For the text-containing cell, return its midpoint in [x, y] coordinate format. 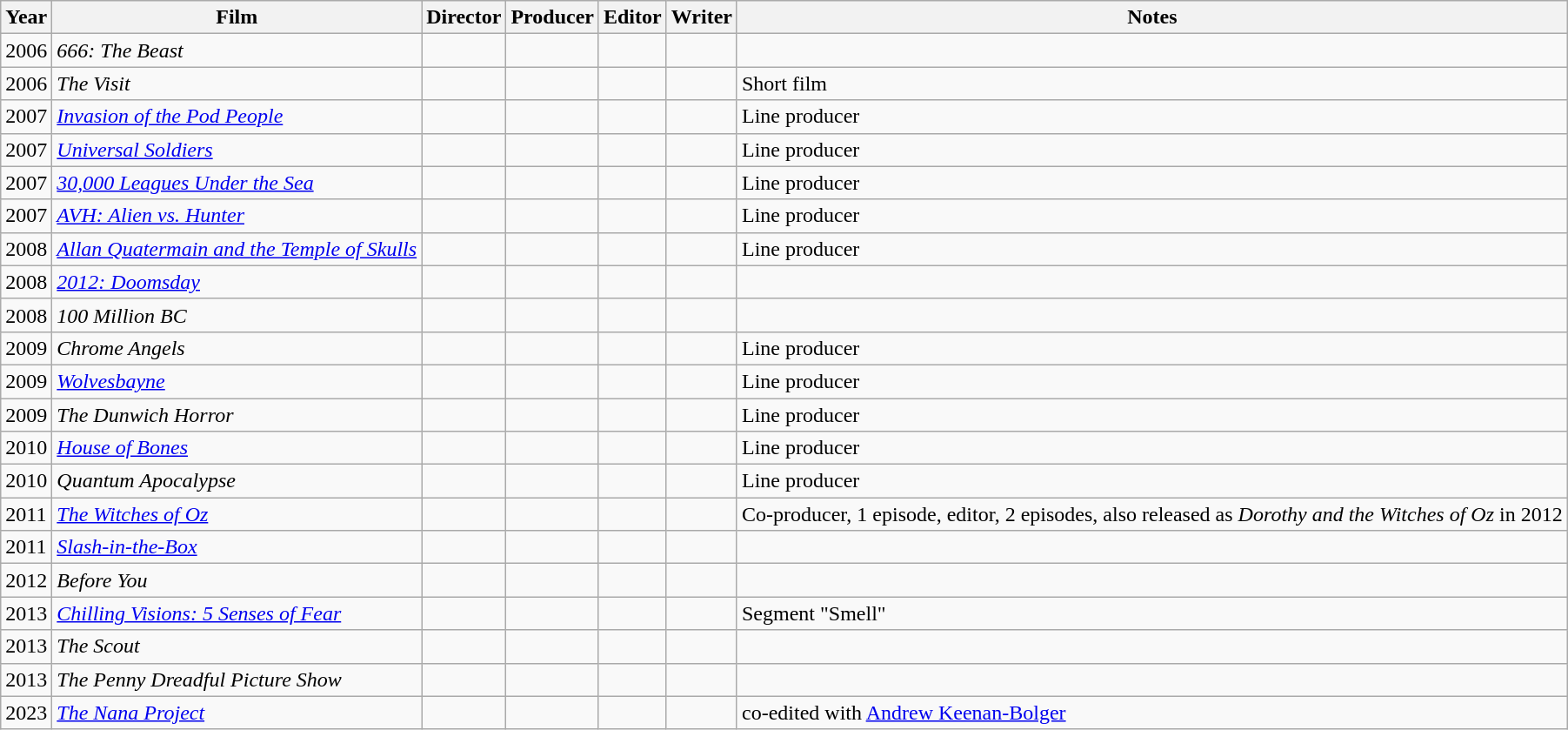
Producer [553, 17]
666: The Beast [237, 50]
Before You [237, 580]
Director [464, 17]
2012 [26, 580]
2023 [26, 713]
Universal Soldiers [237, 150]
The Witches of Oz [237, 514]
Year [26, 17]
Slash-in-the-Box [237, 547]
The Dunwich Horror [237, 415]
Co-producer, 1 episode, editor, 2 episodes, also released as Dorothy and the Witches of Oz in 2012 [1151, 514]
100 Million BC [237, 315]
AVH: Alien vs. Hunter [237, 216]
Wolvesbayne [237, 381]
Short film [1151, 84]
The Scout [237, 646]
30,000 Leagues Under the Sea [237, 183]
The Nana Project [237, 713]
Film [237, 17]
Quantum Apocalypse [237, 481]
Chrome Angels [237, 348]
The Visit [237, 84]
Writer [701, 17]
Segment "Smell" [1151, 613]
Editor [632, 17]
Chilling Visions: 5 Senses of Fear [237, 613]
House of Bones [237, 448]
The Penny Dreadful Picture Show [237, 680]
co-edited with Andrew Keenan-Bolger [1151, 713]
Invasion of the Pod People [237, 117]
Notes [1151, 17]
Allan Quatermain and the Temple of Skulls [237, 249]
2012: Doomsday [237, 282]
